Identify which cell holds the provided text, then report its (X, Y) central coordinate. 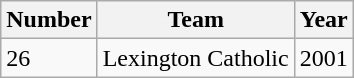
2001 (324, 58)
Lexington Catholic (196, 58)
Number (49, 20)
Year (324, 20)
Team (196, 20)
26 (49, 58)
